Capture the cell that displays the provided text and extract its (x, y) central coordinate. 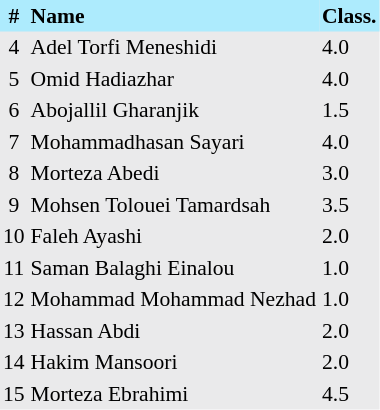
5 (14, 79)
15 (14, 394)
8 (14, 174)
Faleh Ayashi (174, 236)
Mohammad Mohammad Nezhad (174, 300)
Omid Hadiazhar (174, 79)
1.5 (350, 110)
9 (14, 205)
3.0 (350, 174)
3.5 (350, 205)
Mohammadhasan Sayari (174, 142)
Name (174, 16)
6 (14, 110)
7 (14, 142)
# (14, 16)
Hassan Abdi (174, 331)
Saman Balaghi Einalou (174, 268)
Morteza Ebrahimi (174, 394)
Abojallil Gharanjik (174, 110)
Class. (350, 16)
14 (14, 362)
Hakim Mansoori (174, 362)
4 (14, 48)
Morteza Abedi (174, 174)
Mohsen Tolouei Tamardsah (174, 205)
10 (14, 236)
Adel Torfi Meneshidi (174, 48)
11 (14, 268)
4.5 (350, 394)
12 (14, 300)
13 (14, 331)
